Output the (X, Y) coordinate of the center of the cell containing the given text.  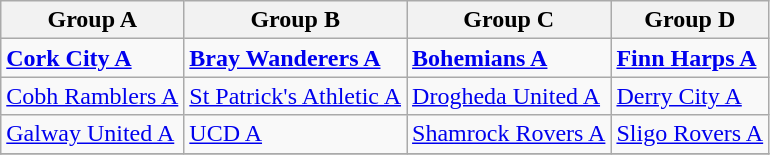
Sligo Rovers A (690, 134)
Bohemians A (509, 58)
Cobh Ramblers A (92, 96)
Galway United A (92, 134)
Group D (690, 20)
Derry City A (690, 96)
Group B (296, 20)
Bray Wanderers A (296, 58)
Drogheda United A (509, 96)
Shamrock Rovers A (509, 134)
St Patrick's Athletic A (296, 96)
Cork City A (92, 58)
UCD A (296, 134)
Group A (92, 20)
Group C (509, 20)
Finn Harps A (690, 58)
